Locate the cell with the specified text and output its (X, Y) center coordinate. 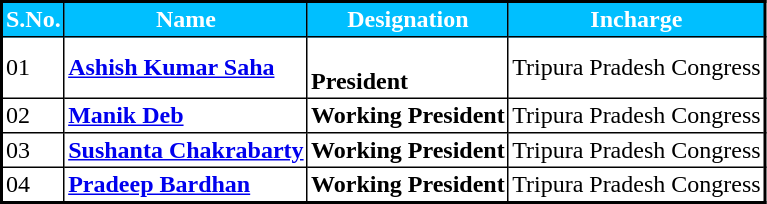
03 (34, 150)
Ashish Kumar Saha (186, 68)
Designation (408, 20)
04 (34, 184)
Incharge (636, 20)
Name (186, 20)
Sushanta Chakrabarty (186, 150)
Manik Deb (186, 115)
Pradeep Bardhan (186, 184)
02 (34, 115)
01 (34, 68)
S.No. (34, 20)
President (408, 68)
